Extract the (X, Y) coordinate from the center of the cell holding the provided text.  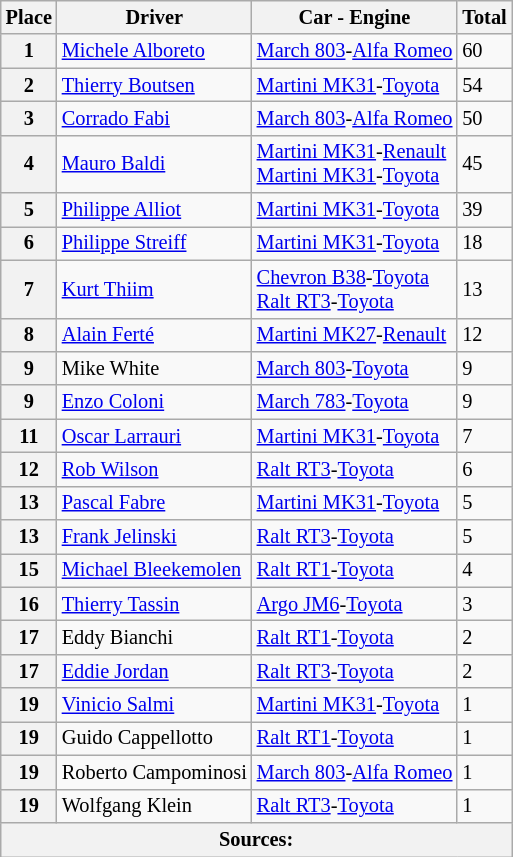
March 783-Toyota (355, 402)
Kurt Thiim (154, 289)
Martini MK31-RenaultMartini MK31-Toyota (355, 164)
Vinicio Salmi (154, 705)
Thierry Boutsen (154, 85)
Roberto Campominosi (154, 772)
March 803-Toyota (355, 368)
50 (484, 118)
Thierry Tassin (154, 604)
60 (484, 51)
Chevron B38-ToyotaRalt RT3-Toyota (355, 289)
Rob Wilson (154, 469)
8 (29, 335)
Oscar Larrauri (154, 436)
Enzo Coloni (154, 402)
Martini MK27-Renault (355, 335)
16 (29, 604)
15 (29, 570)
Corrado Fabi (154, 118)
39 (484, 210)
Frank Jelinski (154, 537)
54 (484, 85)
Total (484, 17)
Wolfgang Klein (154, 806)
Driver (154, 17)
Michael Bleekemolen (154, 570)
18 (484, 243)
Car - Engine (355, 17)
45 (484, 164)
Mauro Baldi (154, 164)
Philippe Streiff (154, 243)
Alain Ferté (154, 335)
Guido Cappellotto (154, 738)
Sources: (256, 839)
Place (29, 17)
Eddy Bianchi (154, 637)
Eddie Jordan (154, 671)
Argo JM6-Toyota (355, 604)
Mike White (154, 368)
Michele Alboreto (154, 51)
Philippe Alliot (154, 210)
11 (29, 436)
Pascal Fabre (154, 503)
